Extract the [x, y] coordinate from the center of the cell holding the provided text.  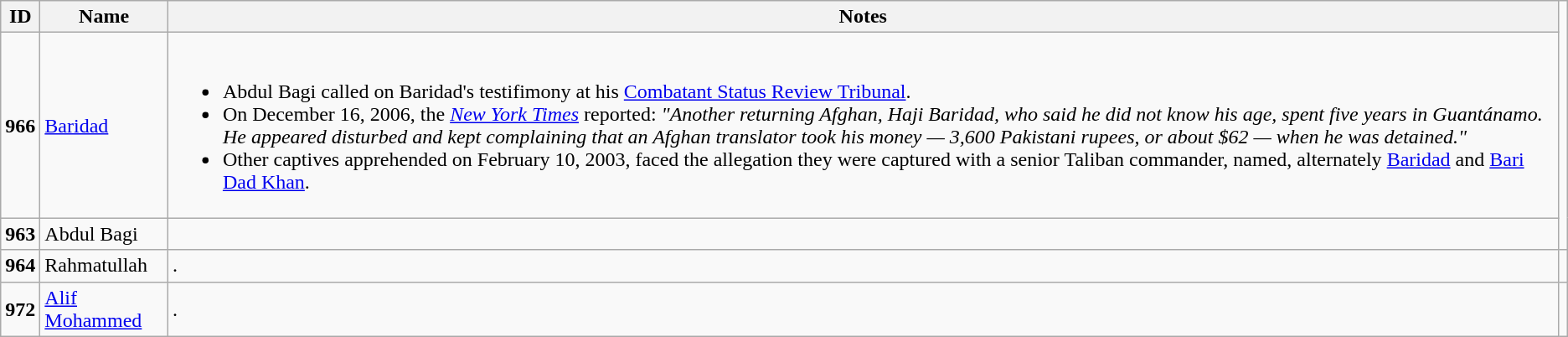
964 [20, 266]
ID [20, 17]
Notes [863, 17]
Name [104, 17]
966 [20, 126]
Rahmatullah [104, 266]
972 [20, 308]
Abdul Bagi [104, 234]
Alif Mohammed [104, 308]
963 [20, 234]
Baridad [104, 126]
